Return the [x, y] coordinate for the center point of the cell that contains the specified text.  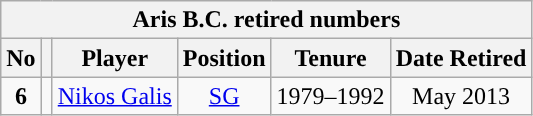
May 2013 [461, 96]
Player [114, 58]
No [21, 58]
Position [224, 58]
Tenure [330, 58]
1979–1992 [330, 96]
Aris B.C. retired numbers [266, 20]
SG [224, 96]
Nikos Galis [114, 96]
Date Retired [461, 58]
6 [21, 96]
